Extract the (X, Y) coordinate from the center of the cell holding the provided text.  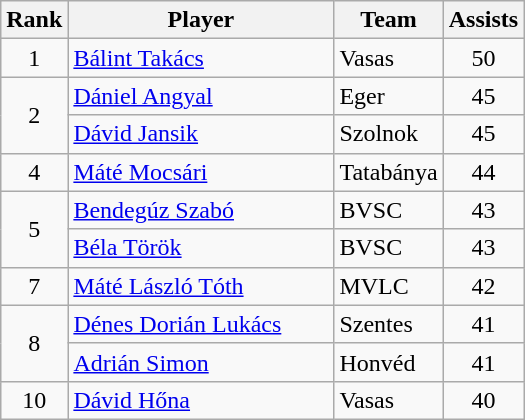
Eger (388, 96)
50 (483, 58)
40 (483, 400)
Dénes Dorián Lukács (201, 324)
Team (388, 20)
Rank (34, 20)
Bendegúz Szabó (201, 210)
Dániel Angyal (201, 96)
Bálint Takács (201, 58)
Szentes (388, 324)
5 (34, 229)
Tatabánya (388, 172)
Adrián Simon (201, 362)
42 (483, 286)
2 (34, 115)
MVLC (388, 286)
Dávid Hőna (201, 400)
Player (201, 20)
1 (34, 58)
Honvéd (388, 362)
Assists (483, 20)
8 (34, 343)
4 (34, 172)
10 (34, 400)
Máté Mocsári (201, 172)
7 (34, 286)
Béla Török (201, 248)
Dávid Jansik (201, 134)
Máté László Tóth (201, 286)
Szolnok (388, 134)
44 (483, 172)
